Output the (x, y) coordinate of the center of the cell containing the given text.  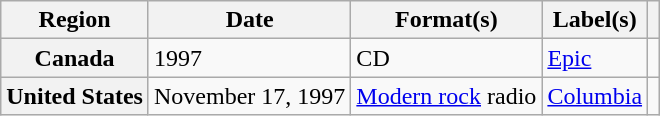
Region (75, 20)
Columbia (595, 96)
Modern rock radio (446, 96)
Date (249, 20)
1997 (249, 58)
Canada (75, 58)
CD (446, 58)
Label(s) (595, 20)
United States (75, 96)
Format(s) (446, 20)
Epic (595, 58)
November 17, 1997 (249, 96)
